For the text-containing cell, return its midpoint in [X, Y] coordinate format. 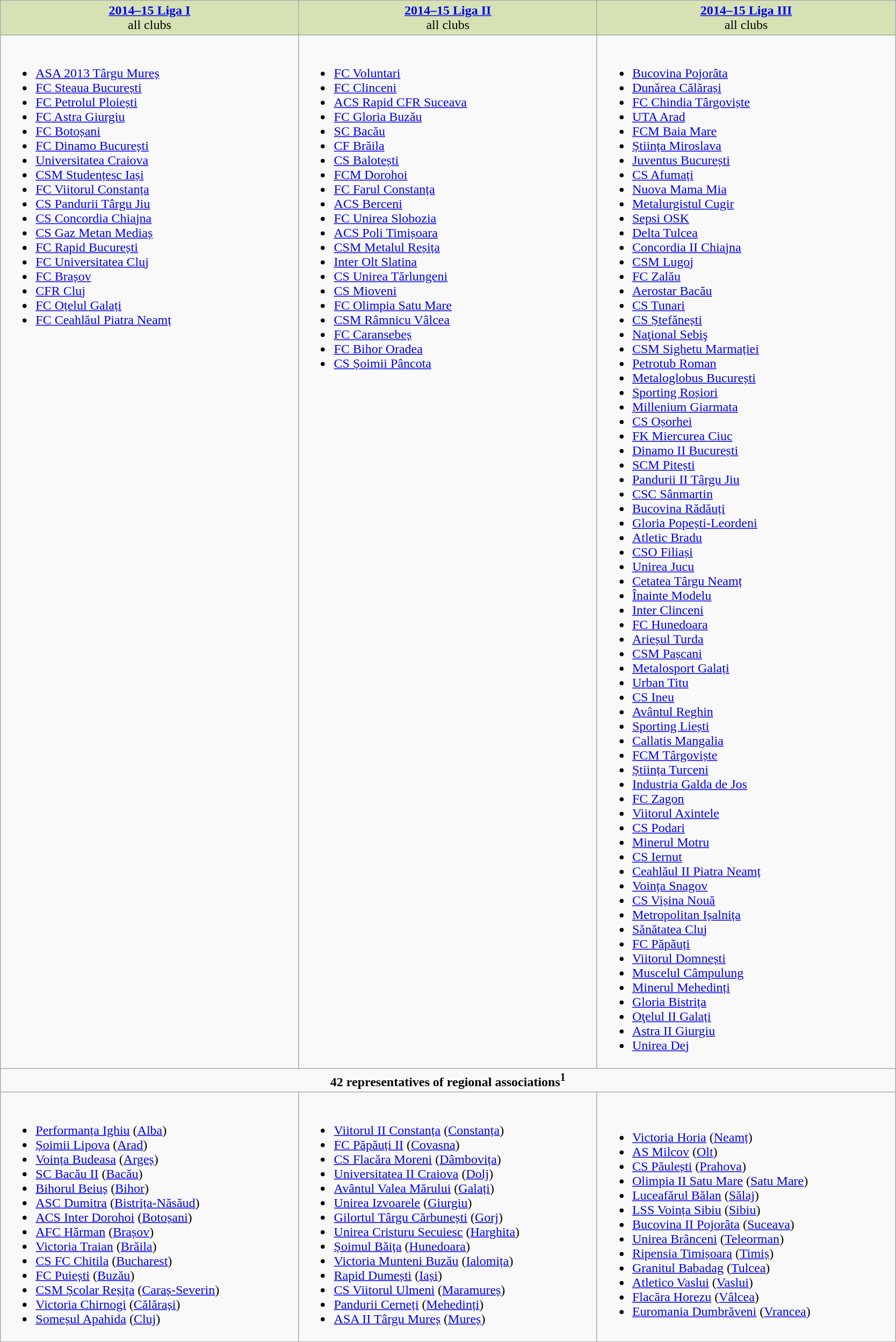
2014–15 Liga IIIall clubs [746, 18]
2014–15 Liga IIall clubs [448, 18]
2014–15 Liga Iall clubs [149, 18]
42 representatives of regional associations1 [448, 1080]
